Locate the cell with the specified text and output its (X, Y) center coordinate. 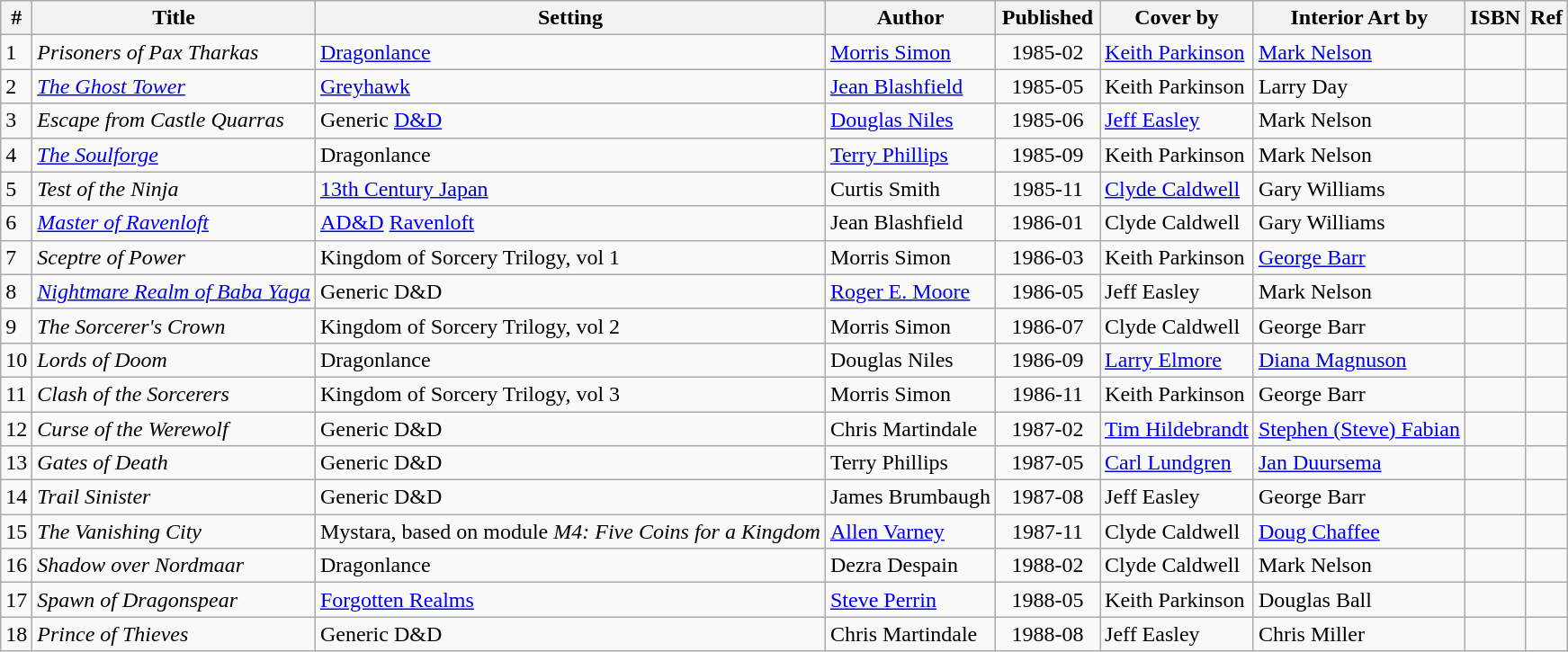
1988-05 (1047, 600)
Author (910, 18)
1986-01 (1047, 223)
15 (16, 531)
The Ghost Tower (175, 86)
Cover by (1177, 18)
Douglas Ball (1358, 600)
Test of the Ninja (175, 189)
1986-03 (1047, 257)
The Soulforge (175, 155)
Dezra Despain (910, 566)
1988-02 (1047, 566)
Allen Varney (910, 531)
Prince of Thieves (175, 634)
1 (16, 52)
Spawn of Dragonspear (175, 600)
Larry Elmore (1177, 360)
2 (16, 86)
1986-07 (1047, 326)
1985-09 (1047, 155)
Title (175, 18)
James Brumbaugh (910, 497)
1985-05 (1047, 86)
AD&D Ravenloft (570, 223)
Clash of the Sorcerers (175, 394)
Prisoners of Pax Tharkas (175, 52)
1987-11 (1047, 531)
Gates of Death (175, 463)
The Vanishing City (175, 531)
Greyhawk (570, 86)
Curse of the Werewolf (175, 429)
Mystara, based on module M4: Five Coins for a Kingdom (570, 531)
18 (16, 634)
4 (16, 155)
7 (16, 257)
Curtis Smith (910, 189)
5 (16, 189)
13th Century Japan (570, 189)
13 (16, 463)
Interior Art by (1358, 18)
6 (16, 223)
Published (1047, 18)
1987-08 (1047, 497)
1986-09 (1047, 360)
1986-05 (1047, 291)
Trail Sinister (175, 497)
The Sorcerer's Crown (175, 326)
Forgotten Realms (570, 600)
Setting (570, 18)
1985-11 (1047, 189)
Escape from Castle Quarras (175, 121)
ISBN (1495, 18)
8 (16, 291)
16 (16, 566)
Doug Chaffee (1358, 531)
Diana Magnuson (1358, 360)
10 (16, 360)
Master of Ravenloft (175, 223)
3 (16, 121)
Sceptre of Power (175, 257)
9 (16, 326)
Larry Day (1358, 86)
Nightmare Realm of Baba Yaga (175, 291)
1987-02 (1047, 429)
12 (16, 429)
Jan Duursema (1358, 463)
Carl Lundgren (1177, 463)
1988-08 (1047, 634)
14 (16, 497)
Kingdom of Sorcery Trilogy, vol 1 (570, 257)
1987-05 (1047, 463)
17 (16, 600)
Stephen (Steve) Fabian (1358, 429)
Steve Perrin (910, 600)
Lords of Doom (175, 360)
Kingdom of Sorcery Trilogy, vol 2 (570, 326)
1985-02 (1047, 52)
Kingdom of Sorcery Trilogy, vol 3 (570, 394)
Tim Hildebrandt (1177, 429)
# (16, 18)
11 (16, 394)
Shadow over Nordmaar (175, 566)
Ref (1547, 18)
1985-06 (1047, 121)
Chris Miller (1358, 634)
Roger E. Moore (910, 291)
1986-11 (1047, 394)
